Locate the cell with the specified text and output its (X, Y) center coordinate. 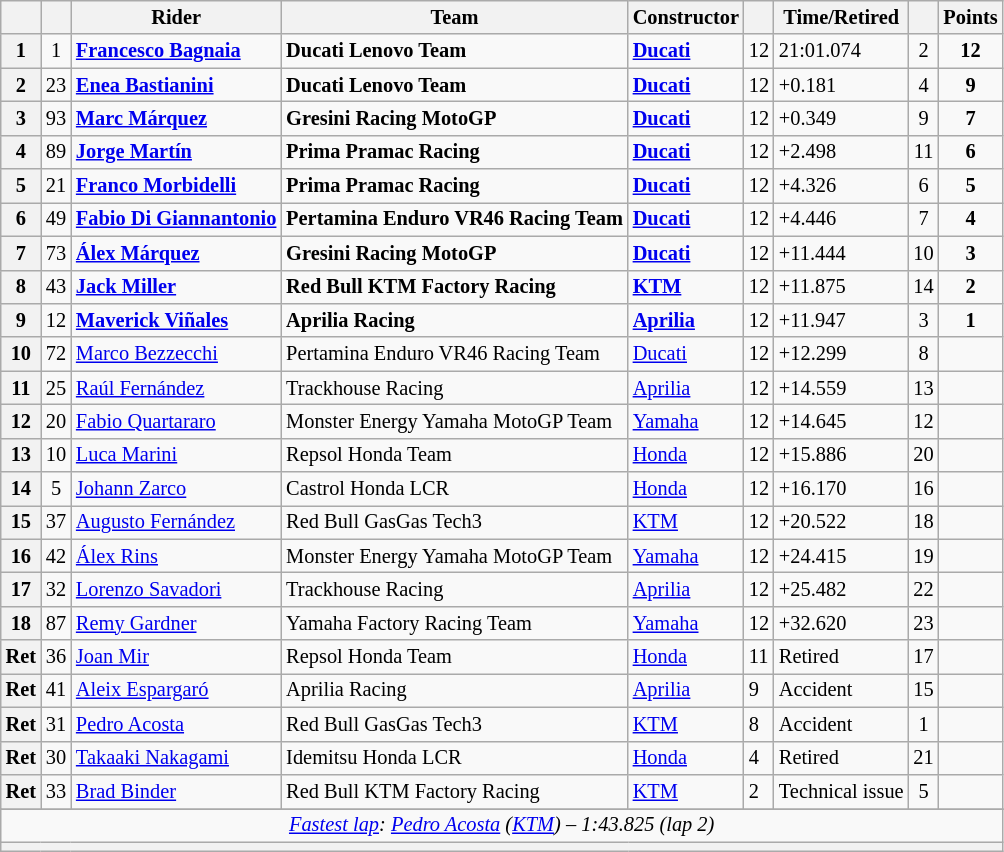
93 (56, 118)
+11.947 (842, 320)
36 (56, 657)
Aleix Espargaró (176, 690)
73 (56, 253)
+4.326 (842, 186)
Joan Mir (176, 657)
+14.559 (842, 388)
25 (56, 388)
41 (56, 690)
32 (56, 589)
+14.645 (842, 421)
Raúl Fernández (176, 388)
+25.482 (842, 589)
Marc Márquez (176, 118)
Brad Binder (176, 791)
87 (56, 623)
Pedro Acosta (176, 724)
31 (56, 724)
+0.181 (842, 85)
49 (56, 219)
Lorenzo Savadori (176, 589)
Constructor (686, 17)
Yamaha Factory Racing Team (454, 623)
Fastest lap: Pedro Acosta (KTM) – 1:43.825 (lap 2) (502, 825)
Maverick Viñales (176, 320)
Álex Márquez (176, 253)
Idemitsu Honda LCR (454, 758)
33 (56, 791)
Jorge Martín (176, 152)
+16.170 (842, 489)
Enea Bastianini (176, 85)
Takaaki Nakagami (176, 758)
Fabio Quartararo (176, 421)
Team (454, 17)
Fabio Di Giannantonio (176, 219)
Álex Rins (176, 556)
Augusto Fernández (176, 522)
22 (923, 589)
Remy Gardner (176, 623)
42 (56, 556)
+11.444 (842, 253)
Marco Bezzecchi (176, 354)
Time/Retired (842, 17)
89 (56, 152)
37 (56, 522)
Luca Marini (176, 455)
+32.620 (842, 623)
19 (923, 556)
Castrol Honda LCR (454, 489)
+15.886 (842, 455)
+11.875 (842, 287)
+2.498 (842, 152)
Franco Morbidelli (176, 186)
21:01.074 (842, 51)
+0.349 (842, 118)
30 (56, 758)
Points (971, 17)
Johann Zarco (176, 489)
Francesco Bagnaia (176, 51)
43 (56, 287)
Rider (176, 17)
+4.446 (842, 219)
+24.415 (842, 556)
72 (56, 354)
+20.522 (842, 522)
Jack Miller (176, 287)
+12.299 (842, 354)
Technical issue (842, 791)
